For the text-containing cell, return its midpoint in (X, Y) coordinate format. 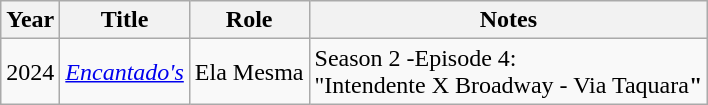
Title (125, 20)
Ela Mesma (249, 72)
Notes (508, 20)
Season 2 -Episode 4:"Intendente X Broadway - Via Taquara" (508, 72)
Year (30, 20)
Encantado's (125, 72)
2024 (30, 72)
Role (249, 20)
